Provide the (x, y) coordinate of the cell's center where the given text is located.  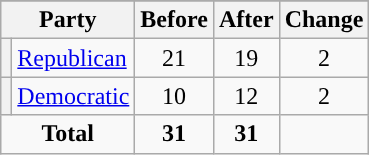
Before (174, 20)
19 (246, 58)
Total (68, 134)
21 (174, 58)
10 (174, 96)
Republican (74, 58)
After (246, 20)
Party (68, 20)
Democratic (74, 96)
12 (246, 96)
Change (324, 20)
